Provide the [x, y] coordinate of the cell's center where the given text is located.  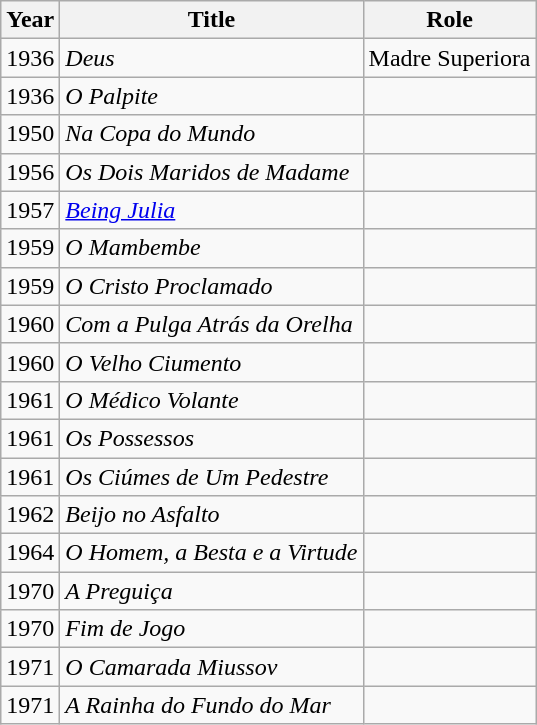
1950 [30, 134]
O Velho Ciumento [212, 362]
1956 [30, 172]
Madre Superiora [450, 58]
Com a Pulga Atrás da Orelha [212, 324]
O Camarada Miussov [212, 667]
Being Julia [212, 210]
Title [212, 20]
1962 [30, 515]
Role [450, 20]
Fim de Jogo [212, 629]
O Cristo Proclamado [212, 286]
O Homem, a Besta e a Virtude [212, 553]
O Médico Volante [212, 400]
Deus [212, 58]
1964 [30, 553]
Os Ciúmes de Um Pedestre [212, 477]
1957 [30, 210]
A Preguiça [212, 591]
O Palpite [212, 96]
Na Copa do Mundo [212, 134]
O Mambembe [212, 248]
Os Possessos [212, 438]
Os Dois Maridos de Madame [212, 172]
Year [30, 20]
Beijo no Asfalto [212, 515]
A Rainha do Fundo do Mar [212, 705]
